Return the (x, y) coordinate for the center point of the cell that contains the specified text.  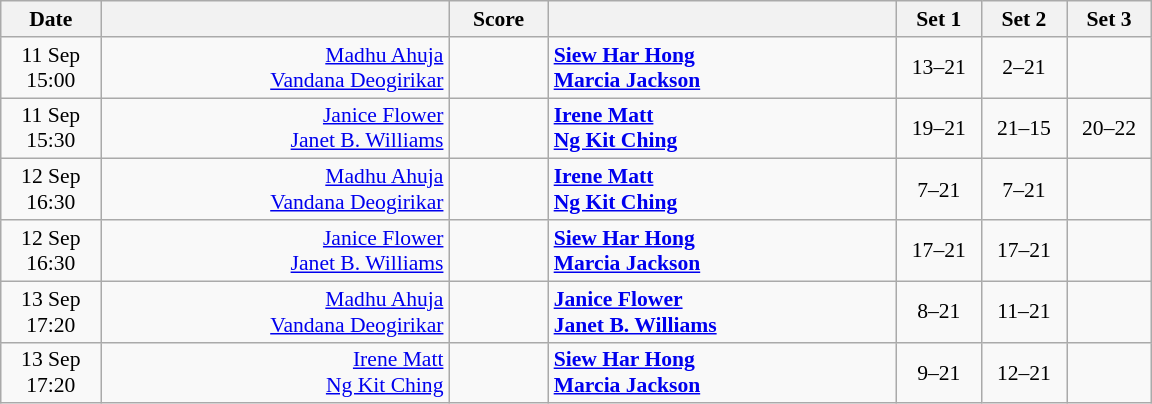
12–21 (1024, 372)
9–21 (938, 372)
Set 2 (1024, 19)
Score (498, 19)
2–21 (1024, 68)
Date (51, 19)
Set 1 (938, 19)
11–21 (1024, 312)
11 Sep15:00 (51, 68)
20–22 (1108, 128)
13–21 (938, 68)
8–21 (938, 312)
19–21 (938, 128)
21–15 (1024, 128)
Set 3 (1108, 19)
11 Sep15:30 (51, 128)
